From the cell containing the given text, extract its center point as [X, Y] coordinate. 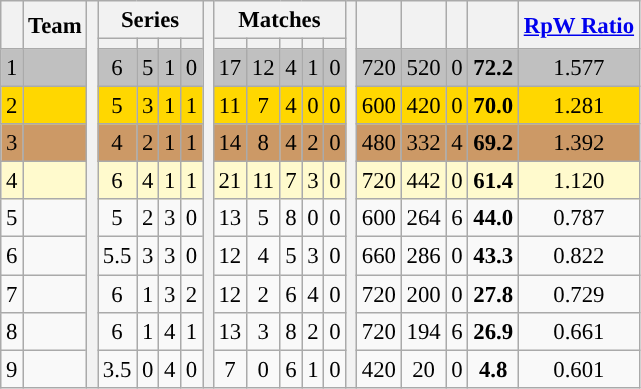
0.601 [578, 369]
RpW Ratio [578, 25]
21 [230, 181]
194 [424, 331]
3.5 [118, 369]
264 [424, 219]
69.2 [493, 143]
27.8 [493, 294]
1.577 [578, 68]
0.822 [578, 256]
520 [424, 68]
1.392 [578, 143]
660 [378, 256]
442 [424, 181]
17 [230, 68]
9 [12, 369]
70.0 [493, 106]
480 [378, 143]
5.5 [118, 256]
200 [424, 294]
20 [424, 369]
Team [55, 25]
286 [424, 256]
61.4 [493, 181]
1.281 [578, 106]
1.120 [578, 181]
0.729 [578, 294]
Matches [280, 20]
0.787 [578, 219]
4.8 [493, 369]
14 [230, 143]
72.2 [493, 68]
Series [150, 20]
43.3 [493, 256]
0.661 [578, 331]
26.9 [493, 331]
44.0 [493, 219]
332 [424, 143]
